Identify which cell holds the provided text, then report its [X, Y] central coordinate. 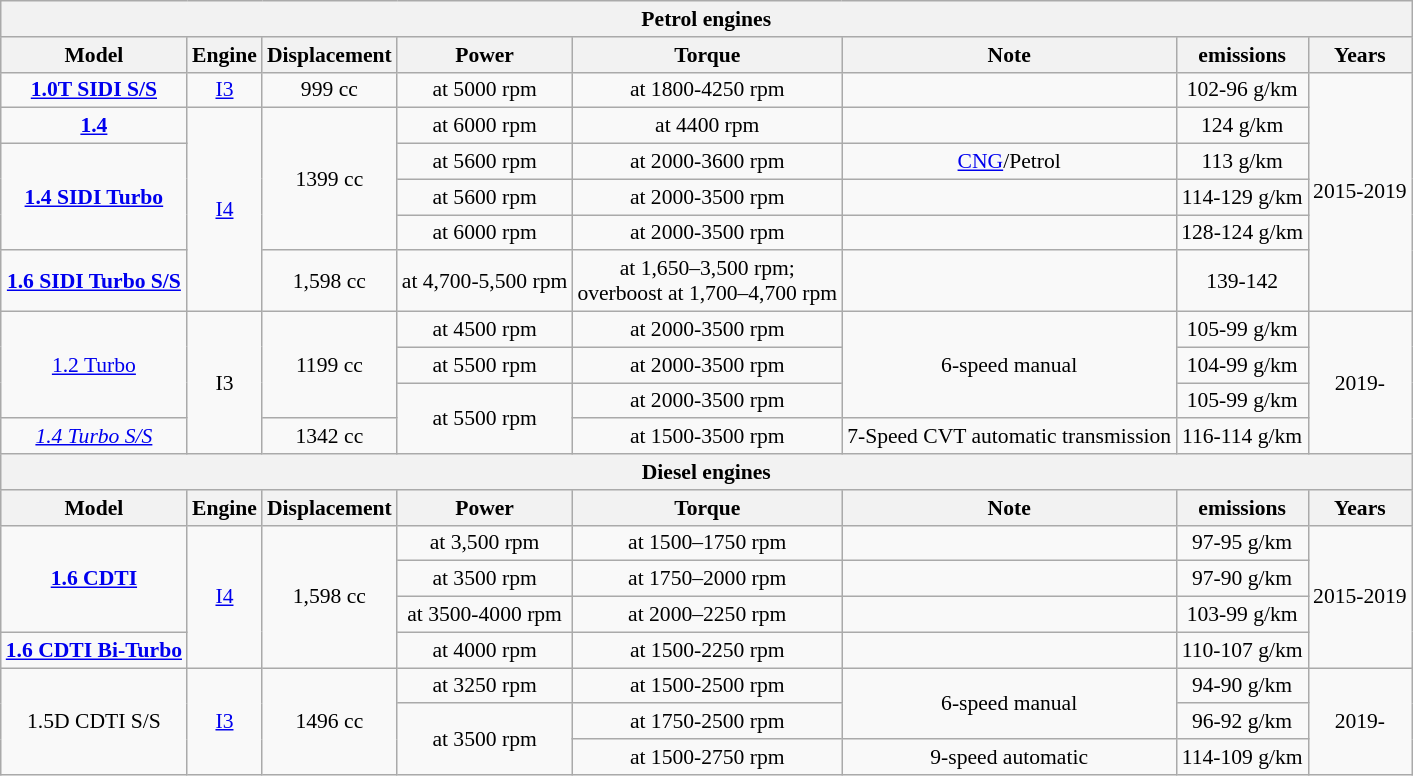
Diesel engines [706, 472]
Petrol engines [706, 19]
at 3500-4000 rpm [485, 615]
at 1500-2250 rpm [707, 650]
1.0T SIDI S/S [94, 90]
at 1500-2750 rpm [707, 757]
at 3,500 rpm [485, 543]
97-90 g/km [1242, 579]
1.4 SIDI Turbo [94, 198]
94-90 g/km [1242, 686]
1.2 Turbo [94, 366]
at 1750-2500 rpm [707, 722]
1.4 Turbo S/S [94, 437]
139-142 [1242, 282]
at 4500 rpm [485, 330]
1.5D CDTI S/S [94, 722]
at 1500–1750 rpm [707, 543]
96-92 g/km [1242, 722]
104-99 g/km [1242, 365]
at 4,700-5,500 rpm [485, 282]
114-109 g/km [1242, 757]
116-114 g/km [1242, 437]
1.4 [94, 126]
at 5000 rpm [485, 90]
9-speed automatic [1009, 757]
1399 cc [330, 179]
102-96 g/km [1242, 90]
1199 cc [330, 366]
at 1800-4250 rpm [707, 90]
at 4000 rpm [485, 650]
124 g/km [1242, 126]
at 1,650–3,500 rpm;overboost at 1,700–4,700 rpm [707, 282]
128-124 g/km [1242, 233]
1.6 CDTI [94, 578]
1.6 SIDI Turbo S/S [94, 282]
1.6 CDTI Bi-Turbo [94, 650]
at 2000–2250 rpm [707, 615]
103-99 g/km [1242, 615]
at 2000-3600 rpm [707, 162]
at 3250 rpm [485, 686]
110-107 g/km [1242, 650]
CNG/Petrol [1009, 162]
at 4400 rpm [707, 126]
7-Speed CVT automatic transmission [1009, 437]
1342 cc [330, 437]
at 1500-3500 rpm [707, 437]
1496 cc [330, 722]
at 1750–2000 rpm [707, 579]
999 cc [330, 90]
at 1500-2500 rpm [707, 686]
97-95 g/km [1242, 543]
114-129 g/km [1242, 197]
113 g/km [1242, 162]
